Identify which cell holds the provided text, then report its (X, Y) central coordinate. 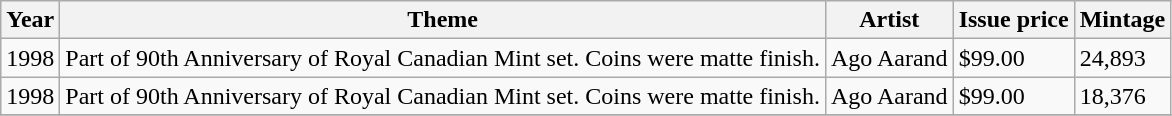
Artist (889, 20)
24,893 (1122, 58)
Theme (443, 20)
18,376 (1122, 96)
Mintage (1122, 20)
Year (30, 20)
Issue price (1014, 20)
